Extract the (x, y) coordinate from the center of the cell holding the provided text.  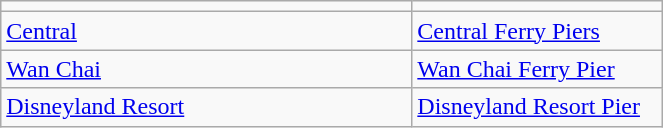
Wan Chai Ferry Pier (538, 69)
Wan Chai (206, 69)
Central Ferry Piers (538, 31)
Disneyland Resort (206, 107)
Disneyland Resort Pier (538, 107)
Central (206, 31)
